Return [x, y] of the center of cell containing provided text 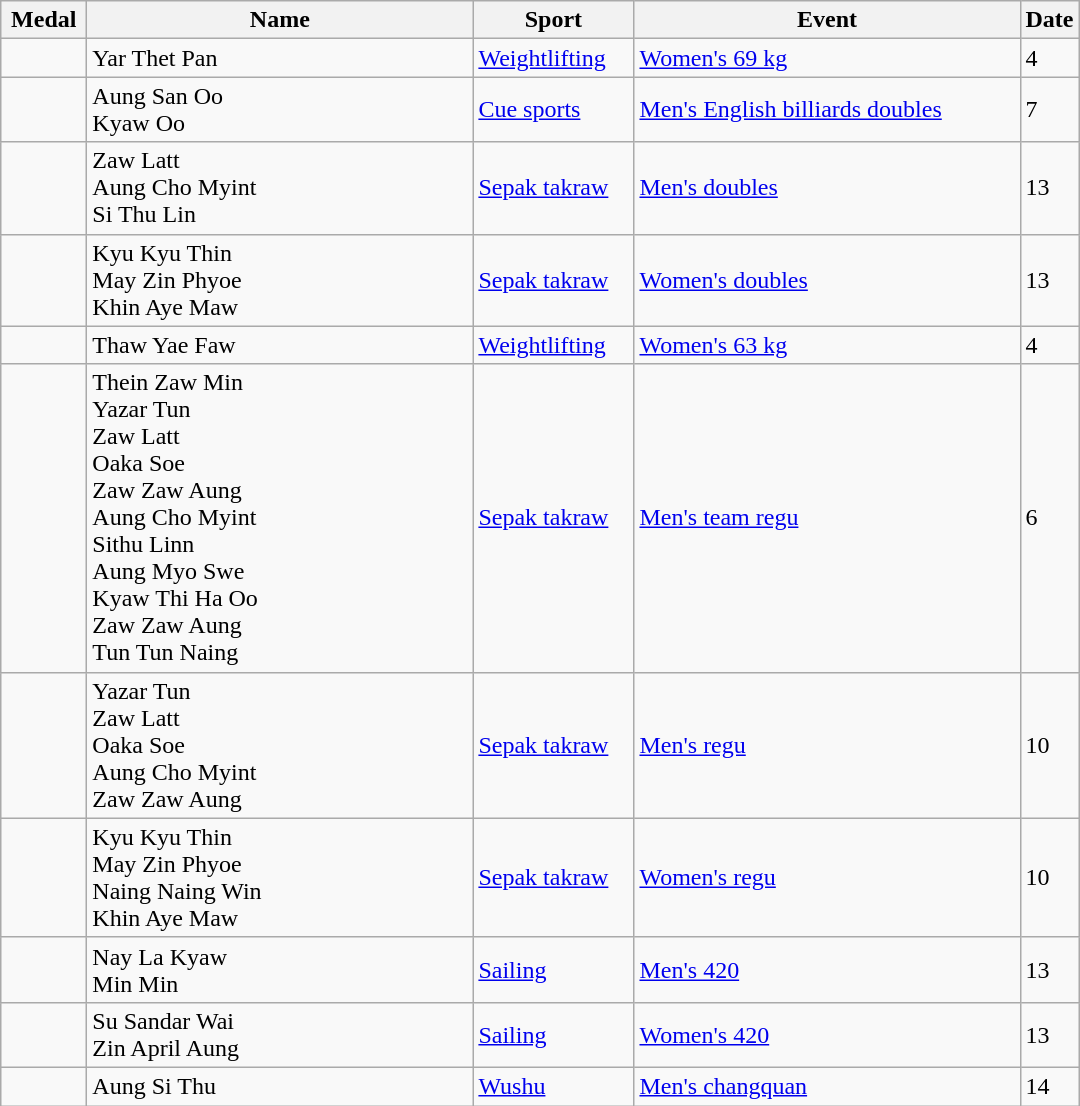
Women's 420 [827, 1034]
Name [280, 20]
Thein Zaw MinYazar TunZaw LattOaka SoeZaw Zaw AungAung Cho MyintSithu LinnAung Myo SweKyaw Thi Ha OoZaw Zaw AungTun Tun Naing [280, 518]
Aung San OoKyaw Oo [280, 110]
Aung Si Thu [280, 1086]
Kyu Kyu ThinMay Zin PhyoeNaing Naing WinKhin Aye Maw [280, 878]
Women's regu [827, 878]
Men's English billiards doubles [827, 110]
14 [1050, 1086]
6 [1050, 518]
Women's 63 kg [827, 345]
Thaw Yae Faw [280, 345]
Men's changquan [827, 1086]
Men's 420 [827, 970]
Zaw LattAung Cho MyintSi Thu Lin [280, 188]
Su Sandar WaiZin April Aung [280, 1034]
Medal [44, 20]
Kyu Kyu ThinMay Zin PhyoeKhin Aye Maw [280, 280]
Sport [554, 20]
7 [1050, 110]
Yar Thet Pan [280, 58]
Cue sports [554, 110]
Men's team regu [827, 518]
Date [1050, 20]
Men's regu [827, 745]
Event [827, 20]
Women's doubles [827, 280]
Men's doubles [827, 188]
Nay La KyawMin Min [280, 970]
Yazar TunZaw LattOaka SoeAung Cho MyintZaw Zaw Aung [280, 745]
Women's 69 kg [827, 58]
Wushu [554, 1086]
